Pinpoint the cell where the given text exists, returning its (x, y) midpoint coordinate. 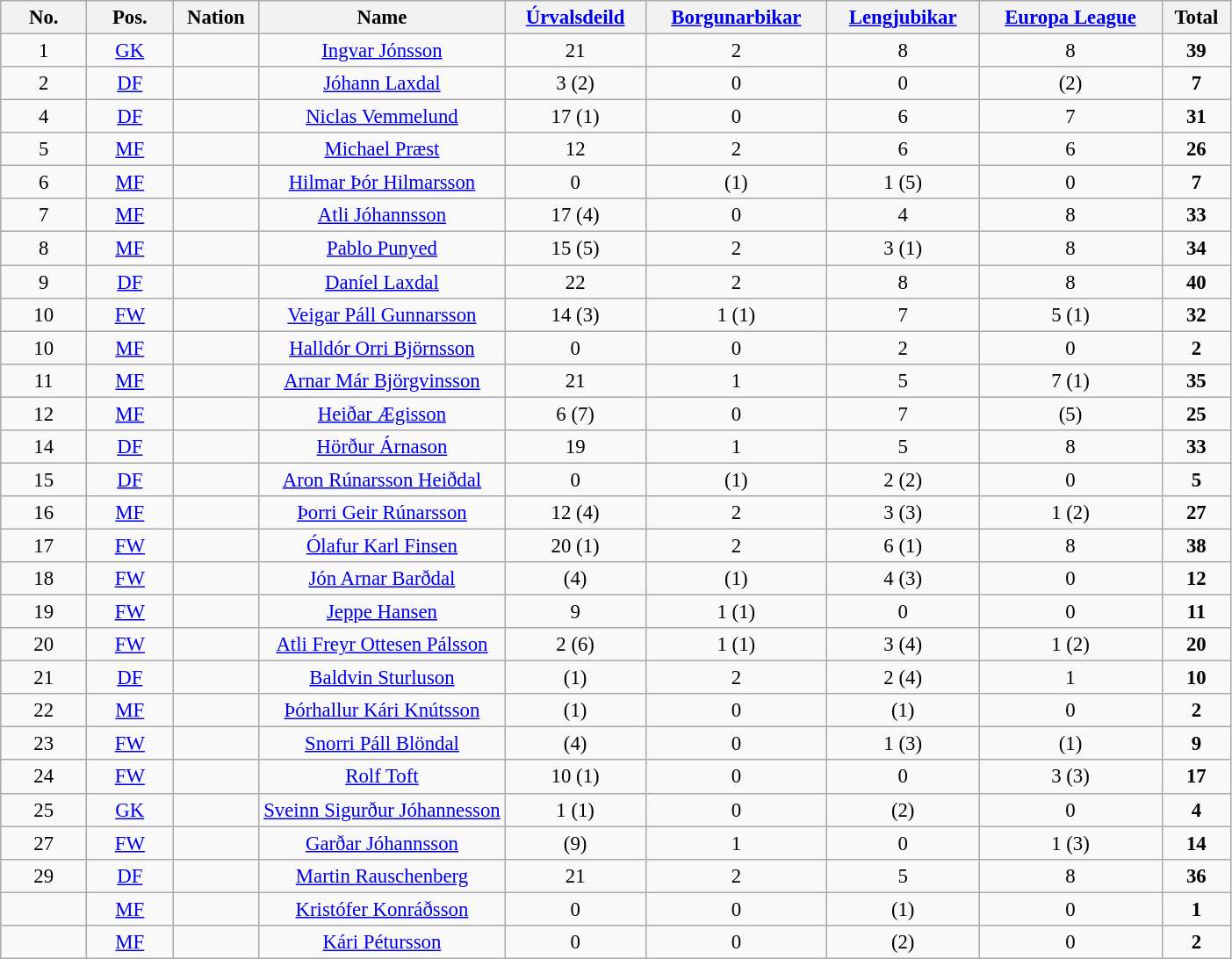
3 (2) (575, 83)
34 (1196, 249)
Snorri Páll Blöndal (382, 744)
20 (1) (575, 545)
10 (1) (575, 777)
5 (1) (1070, 314)
15 (5) (575, 249)
Aron Rúnarsson Heiðdal (382, 479)
Name (382, 18)
3 (4) (903, 645)
Heiðar Ægisson (382, 414)
7 (1) (1070, 380)
Úrvalsdeild (575, 18)
16 (44, 513)
Borgunarbikar (736, 18)
Niclas Vemmelund (382, 117)
Þórhallur Kári Knútsson (382, 710)
Arnar Már Björgvinsson (382, 380)
Europa League (1070, 18)
2 (2) (903, 479)
6 (7) (575, 414)
Veigar Páll Gunnarsson (382, 314)
38 (1196, 545)
32 (1196, 314)
Baldvin Sturluson (382, 678)
4 (3) (903, 579)
Ólafur Karl Finsen (382, 545)
17 (1) (575, 117)
Garðar Jóhannsson (382, 843)
Kári Pétursson (382, 942)
Daníel Laxdal (382, 282)
Sveinn Sigurður Jóhannesson (382, 810)
Halldór Orri Björnsson (382, 348)
No. (44, 18)
2 (6) (575, 645)
(5) (1070, 414)
18 (44, 579)
3 (1) (903, 249)
Ingvar Jónsson (382, 51)
17 (4) (575, 215)
Rolf Toft (382, 777)
26 (1196, 149)
12 (4) (575, 513)
15 (44, 479)
Atli Freyr Ottesen Pálsson (382, 645)
Nation (216, 18)
Atli Jóhannsson (382, 215)
40 (1196, 282)
Michael Præst (382, 149)
29 (44, 876)
35 (1196, 380)
39 (1196, 51)
Lengjubikar (903, 18)
(9) (575, 843)
6 (1) (903, 545)
Jón Arnar Barðdal (382, 579)
Kristófer Konráðsson (382, 909)
36 (1196, 876)
Pos. (130, 18)
2 (4) (903, 678)
31 (1196, 117)
23 (44, 744)
Jóhann Laxdal (382, 83)
Þorri Geir Rúnarsson (382, 513)
14 (3) (575, 314)
1 (5) (903, 183)
Martin Rauschenberg (382, 876)
24 (44, 777)
Total (1196, 18)
Hilmar Þór Hilmarsson (382, 183)
Pablo Punyed (382, 249)
Hörður Árnason (382, 447)
Jeppe Hansen (382, 612)
